For the text-containing cell, return its midpoint in (X, Y) coordinate format. 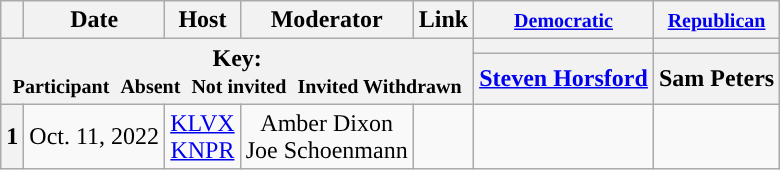
1 (12, 136)
Republican (716, 20)
Moderator (326, 20)
Host (203, 20)
Sam Peters (716, 78)
Key: Participant Absent Not invited Invited Withdrawn (238, 72)
Link (443, 20)
Date (94, 20)
Steven Horsford (564, 78)
Amber DixonJoe Schoenmann (326, 136)
Oct. 11, 2022 (94, 136)
Democratic (564, 20)
KLVXKNPR (203, 136)
